Detect which cell encompasses the target text, then output its [x, y] center coordinate. 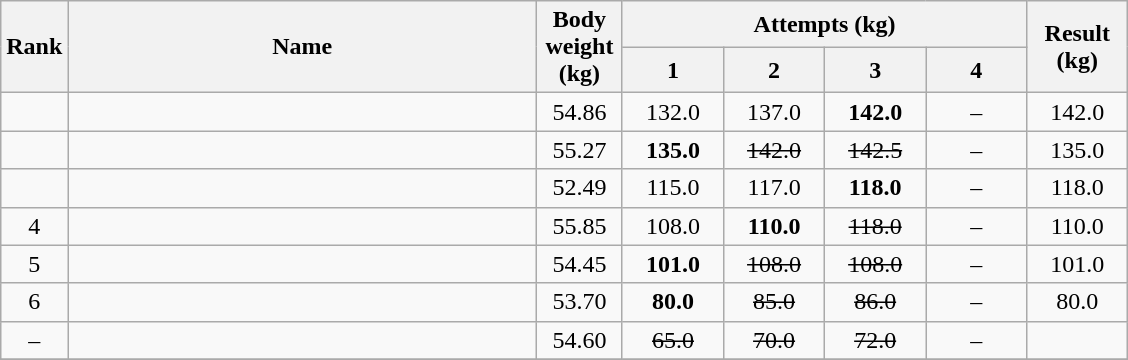
54.45 [579, 264]
5 [34, 264]
65.0 [672, 340]
86.0 [876, 302]
1 [672, 70]
Attempts (kg) [824, 24]
132.0 [672, 112]
3 [876, 70]
55.85 [579, 226]
Body weight (kg) [579, 47]
52.49 [579, 188]
2 [774, 70]
142.5 [876, 150]
115.0 [672, 188]
Result (kg) [1078, 47]
137.0 [774, 112]
53.70 [579, 302]
6 [34, 302]
54.86 [579, 112]
72.0 [876, 340]
85.0 [774, 302]
55.27 [579, 150]
54.60 [579, 340]
117.0 [774, 188]
70.0 [774, 340]
Rank [34, 47]
Name [302, 47]
